Output the (X, Y) coordinate of the center of the cell containing the given text.  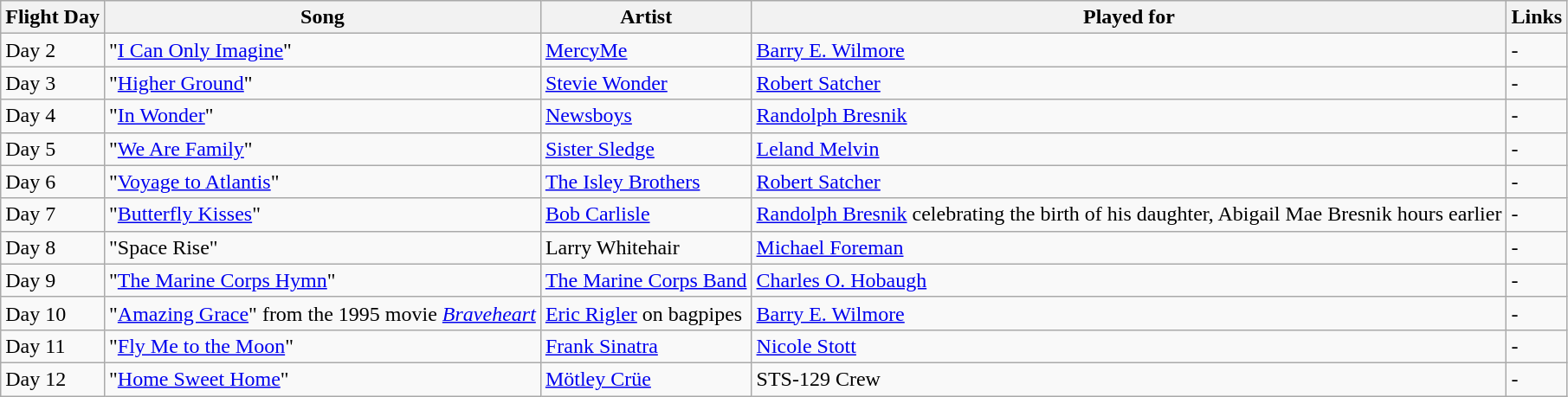
STS-129 Crew (1129, 379)
MercyMe (646, 50)
Song (322, 17)
Frank Sinatra (646, 346)
"I Can Only Imagine" (322, 50)
Day 7 (53, 215)
"Voyage to Atlantis" (322, 182)
Day 10 (53, 313)
The Marine Corps Band (646, 280)
Flight Day (53, 17)
Leland Melvin (1129, 149)
Day 12 (53, 379)
Day 9 (53, 280)
"Amazing Grace" from the 1995 movie Braveheart (322, 313)
Bob Carlisle (646, 215)
Day 5 (53, 149)
Randolph Bresnik (1129, 116)
Day 3 (53, 83)
"Butterfly Kisses" (322, 215)
The Isley Brothers (646, 182)
Charles O. Hobaugh (1129, 280)
"In Wonder" (322, 116)
Day 8 (53, 247)
Links (1537, 17)
Day 4 (53, 116)
Eric Rigler on bagpipes (646, 313)
Stevie Wonder (646, 83)
Michael Foreman (1129, 247)
"Home Sweet Home" (322, 379)
Larry Whitehair (646, 247)
"The Marine Corps Hymn" (322, 280)
Artist (646, 17)
Played for (1129, 17)
Day 2 (53, 50)
Mötley Crüe (646, 379)
Nicole Stott (1129, 346)
Randolph Bresnik celebrating the birth of his daughter, Abigail Mae Bresnik hours earlier (1129, 215)
Sister Sledge (646, 149)
"Higher Ground" (322, 83)
Day 11 (53, 346)
Newsboys (646, 116)
"Space Rise" (322, 247)
"Fly Me to the Moon" (322, 346)
"We Are Family" (322, 149)
Day 6 (53, 182)
